Scan for the cell matching the given text and deliver its (x, y) coordinate at center. 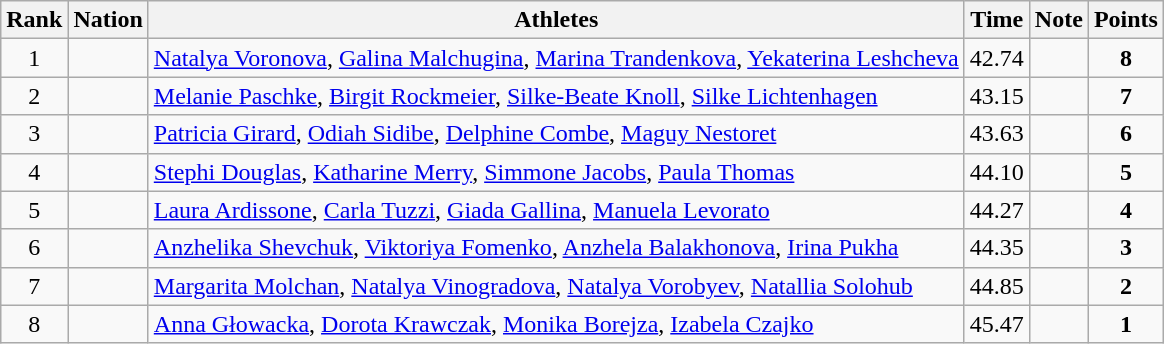
Athletes (556, 20)
Stephi Douglas, Katharine Merry, Simmone Jacobs, Paula Thomas (556, 172)
Points (1126, 20)
Patricia Girard, Odiah Sidibe, Delphine Combe, Maguy Nestoret (556, 134)
45.47 (996, 324)
43.63 (996, 134)
42.74 (996, 58)
Anzhelika Shevchuk, Viktoriya Fomenko, Anzhela Balakhonova, Irina Pukha (556, 248)
Anna Głowacka, Dorota Krawczak, Monika Borejza, Izabela Czajko (556, 324)
Rank (34, 20)
44.85 (996, 286)
Melanie Paschke, Birgit Rockmeier, Silke-Beate Knoll, Silke Lichtenhagen (556, 96)
Time (996, 20)
Natalya Voronova, Galina Malchugina, Marina Trandenkova, Yekaterina Leshcheva (556, 58)
Note (1058, 20)
44.27 (996, 210)
Nation (108, 20)
44.35 (996, 248)
Margarita Molchan, Natalya Vinogradova, Natalya Vorobyev, Natallia Solohub (556, 286)
Laura Ardissone, Carla Tuzzi, Giada Gallina, Manuela Levorato (556, 210)
43.15 (996, 96)
44.10 (996, 172)
